Identify which cell holds the provided text, then report its [x, y] central coordinate. 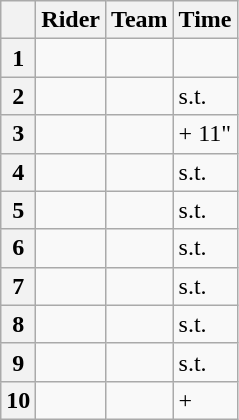
5 [18, 210]
1 [18, 58]
6 [18, 248]
Time [205, 20]
3 [18, 134]
+ 11" [205, 134]
Team [140, 20]
7 [18, 286]
9 [18, 362]
2 [18, 96]
4 [18, 172]
8 [18, 324]
Rider [71, 20]
+ [205, 400]
10 [18, 400]
